Scan for the cell matching the given text and deliver its [x, y] coordinate at center. 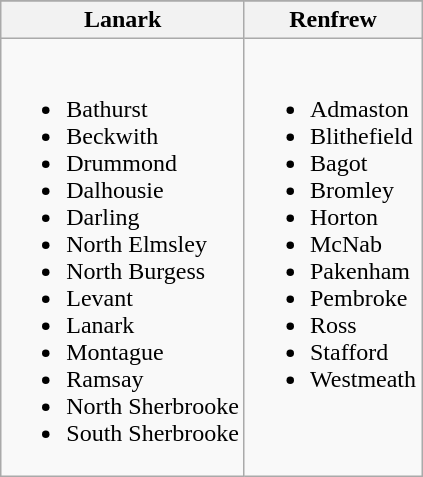
Lanark [123, 20]
AdmastonBlithefieldBagotBromleyHortonMcNabPakenhamPembrokeRossStaffordWestmeath [332, 258]
Renfrew [332, 20]
BathurstBeckwithDrummondDalhousieDarlingNorth ElmsleyNorth BurgessLevantLanarkMontagueRamsayNorth SherbrookeSouth Sherbrooke [123, 258]
